Extract the [x, y] coordinate from the center of the cell holding the provided text.  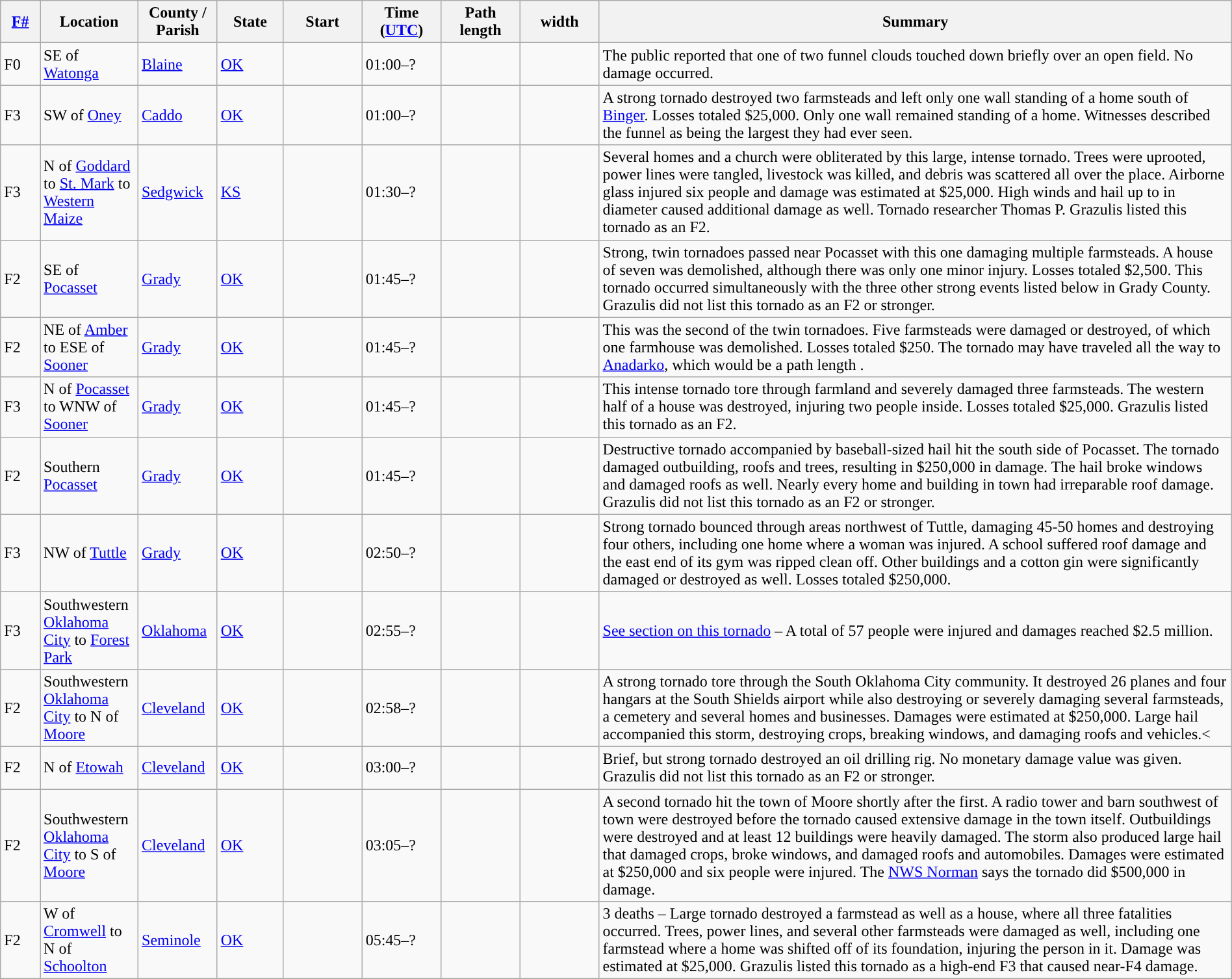
Brief, but strong tornado destroyed an oil drilling rig. No monetary damage value was given. Grazulis did not list this tornado as an F2 or stronger. [915, 767]
Southwestern Oklahoma City to S of Moore [90, 845]
The public reported that one of two funnel clouds touched down briefly over an open field. No damage occurred. [915, 64]
width [559, 22]
05:45–? [402, 940]
SE of Pocasset [90, 278]
See section on this tornado – A total of 57 people were injured and damages reached $2.5 million. [915, 631]
Southwestern Oklahoma City to N of Moore [90, 707]
Summary [915, 22]
Caddo [178, 115]
Southern Pocasset [90, 476]
F0 [21, 64]
02:58–? [402, 707]
01:30–? [402, 192]
03:05–? [402, 845]
Start [323, 22]
Location [90, 22]
KS [250, 192]
02:50–? [402, 553]
Southwestern Oklahoma City to Forest Park [90, 631]
Oklahoma [178, 631]
N of Etowah [90, 767]
Seminole [178, 940]
State [250, 22]
NW of Tuttle [90, 553]
SW of Oney [90, 115]
N of Pocasset to WNW of Sooner [90, 407]
03:00–? [402, 767]
Path length [481, 22]
SE of Watonga [90, 64]
W of Cromwell to N of Schoolton [90, 940]
Blaine [178, 64]
Time (UTC) [402, 22]
02:55–? [402, 631]
NE of Amber to ESE of Sooner [90, 347]
County / Parish [178, 22]
N of Goddard to St. Mark to Western Maize [90, 192]
F# [21, 22]
Sedgwick [178, 192]
